For the text-containing cell, return its midpoint in (x, y) coordinate format. 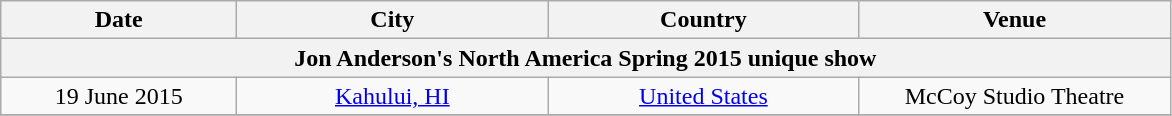
Date (119, 20)
United States (704, 96)
Kahului, HI (392, 96)
Jon Anderson's North America Spring 2015 unique show (586, 58)
19 June 2015 (119, 96)
Venue (1014, 20)
City (392, 20)
McCoy Studio Theatre (1014, 96)
Country (704, 20)
